Pinpoint the cell where the given text exists, returning its [x, y] midpoint coordinate. 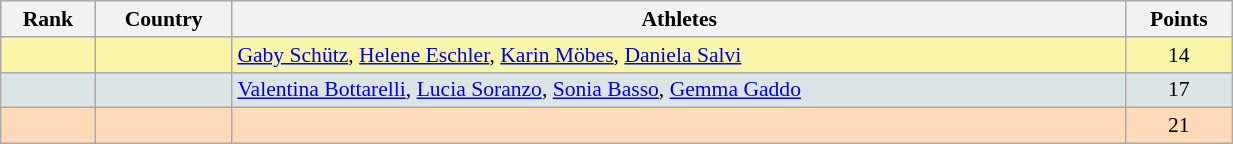
14 [1179, 55]
17 [1179, 90]
21 [1179, 126]
Athletes [679, 19]
Country [164, 19]
Valentina Bottarelli, Lucia Soranzo, Sonia Basso, Gemma Gaddo [679, 90]
Gaby Schütz, Helene Eschler, Karin Möbes, Daniela Salvi [679, 55]
Points [1179, 19]
Rank [48, 19]
